Capture the cell that displays the provided text and extract its [X, Y] central coordinate. 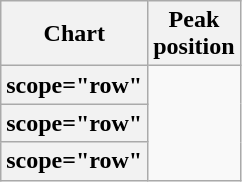
Chart [74, 34]
Peakposition [194, 34]
